Return (X, Y) of the center of cell containing provided text 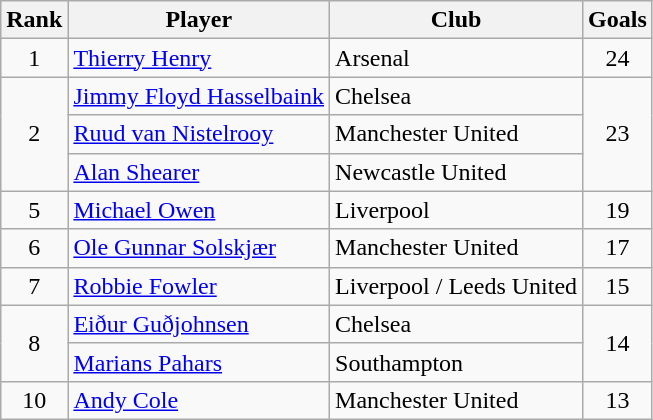
Michael Owen (199, 210)
2 (34, 134)
Robbie Fowler (199, 286)
Andy Cole (199, 400)
10 (34, 400)
Goals (618, 20)
Alan Shearer (199, 172)
Player (199, 20)
Jimmy Floyd Hasselbaink (199, 96)
6 (34, 248)
5 (34, 210)
Arsenal (456, 58)
Liverpool / Leeds United (456, 286)
Marians Pahars (199, 362)
8 (34, 343)
Thierry Henry (199, 58)
7 (34, 286)
Liverpool (456, 210)
24 (618, 58)
14 (618, 343)
15 (618, 286)
Club (456, 20)
Rank (34, 20)
Eiður Guðjohnsen (199, 324)
Ole Gunnar Solskjær (199, 248)
13 (618, 400)
23 (618, 134)
19 (618, 210)
1 (34, 58)
17 (618, 248)
Southampton (456, 362)
Newcastle United (456, 172)
Ruud van Nistelrooy (199, 134)
